From the cell containing the given text, extract its center point as (x, y) coordinate. 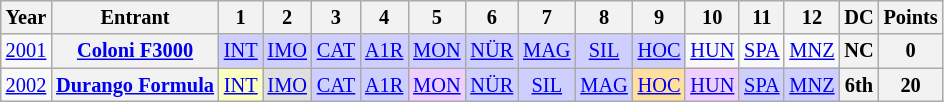
8 (604, 17)
1 (241, 17)
6 (492, 17)
Entrant (135, 17)
DC (858, 17)
NC (858, 51)
2002 (26, 85)
20 (911, 85)
10 (712, 17)
2001 (26, 51)
4 (384, 17)
3 (336, 17)
6th (858, 85)
11 (762, 17)
Year (26, 17)
Durango Formula (135, 85)
0 (911, 51)
Points (911, 17)
5 (436, 17)
12 (812, 17)
7 (546, 17)
9 (660, 17)
2 (288, 17)
Coloni F3000 (135, 51)
